Find where the given text appears and provide that cell's center as (x, y) coordinate. 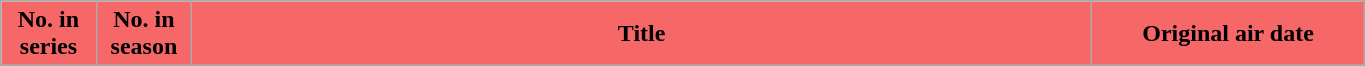
Title (642, 34)
Original air date (1228, 34)
No. inseries (48, 34)
No. inseason (144, 34)
